From the cell containing the given text, extract its center point as [x, y] coordinate. 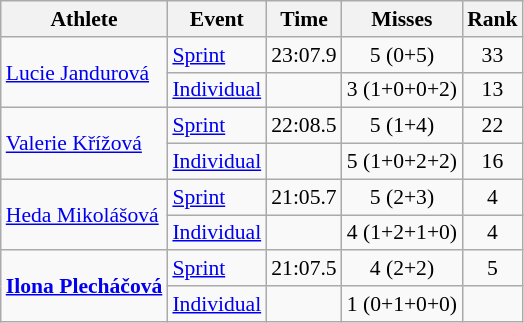
4 (2+2) [402, 269]
22 [492, 126]
Misses [402, 19]
3 (1+0+0+2) [402, 90]
33 [492, 55]
21:07.5 [304, 269]
4 (1+2+1+0) [402, 233]
23:07.9 [304, 55]
5 (1+4) [402, 126]
Rank [492, 19]
16 [492, 162]
5 [492, 269]
Athlete [84, 19]
Event [216, 19]
Heda Mikolášová [84, 214]
Valerie Křížová [84, 144]
13 [492, 90]
Ilona Plecháčová [84, 286]
5 (2+3) [402, 197]
22:08.5 [304, 126]
Lucie Jandurová [84, 72]
1 (0+1+0+0) [402, 304]
5 (0+5) [402, 55]
5 (1+0+2+2) [402, 162]
21:05.7 [304, 197]
Time [304, 19]
